Return (X, Y) of the center of cell containing provided text 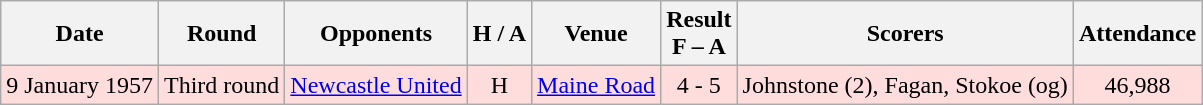
Round (221, 34)
Scorers (905, 34)
ResultF – A (699, 34)
Date (80, 34)
H (499, 85)
H / A (499, 34)
Third round (221, 85)
Johnstone (2), Fagan, Stokoe (og) (905, 85)
46,988 (1137, 85)
4 - 5 (699, 85)
Maine Road (596, 85)
9 January 1957 (80, 85)
Attendance (1137, 34)
Opponents (376, 34)
Newcastle United (376, 85)
Venue (596, 34)
